Detect which cell encompasses the target text, then output its [x, y] center coordinate. 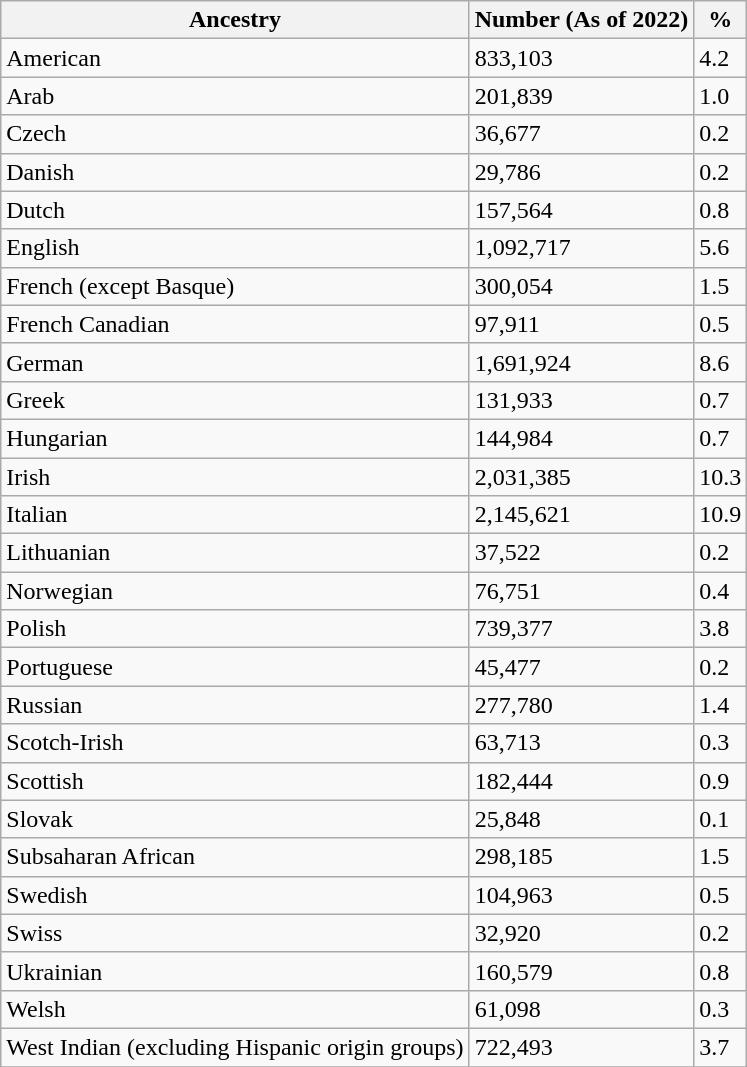
Czech [235, 134]
3.8 [720, 629]
Russian [235, 705]
Number (As of 2022) [582, 20]
% [720, 20]
Dutch [235, 210]
201,839 [582, 96]
833,103 [582, 58]
10.9 [720, 515]
300,054 [582, 286]
144,984 [582, 438]
1.0 [720, 96]
1.4 [720, 705]
298,185 [582, 857]
Subsaharan African [235, 857]
Swedish [235, 895]
5.6 [720, 248]
Scottish [235, 781]
104,963 [582, 895]
German [235, 362]
722,493 [582, 1047]
182,444 [582, 781]
8.6 [720, 362]
1,092,717 [582, 248]
2,031,385 [582, 477]
160,579 [582, 971]
37,522 [582, 553]
0.4 [720, 591]
West Indian (excluding Hispanic origin groups) [235, 1047]
29,786 [582, 172]
0.9 [720, 781]
76,751 [582, 591]
French (except Basque) [235, 286]
97,911 [582, 324]
Italian [235, 515]
Scotch-Irish [235, 743]
157,564 [582, 210]
Danish [235, 172]
739,377 [582, 629]
Norwegian [235, 591]
Ancestry [235, 20]
Portuguese [235, 667]
25,848 [582, 819]
Welsh [235, 1009]
131,933 [582, 400]
63,713 [582, 743]
0.1 [720, 819]
61,098 [582, 1009]
American [235, 58]
Greek [235, 400]
Swiss [235, 933]
1,691,924 [582, 362]
Lithuanian [235, 553]
4.2 [720, 58]
Polish [235, 629]
36,677 [582, 134]
Irish [235, 477]
Slovak [235, 819]
Hungarian [235, 438]
Arab [235, 96]
45,477 [582, 667]
10.3 [720, 477]
Ukrainian [235, 971]
English [235, 248]
32,920 [582, 933]
277,780 [582, 705]
French Canadian [235, 324]
3.7 [720, 1047]
2,145,621 [582, 515]
